Search for the cell housing the specified text and yield its [X, Y] center coordinate. 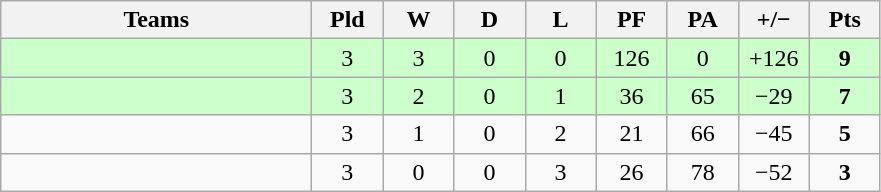
Pts [844, 20]
36 [632, 96]
+126 [774, 58]
9 [844, 58]
78 [702, 172]
W [418, 20]
26 [632, 172]
5 [844, 134]
+/− [774, 20]
L [560, 20]
65 [702, 96]
PA [702, 20]
Teams [156, 20]
66 [702, 134]
−29 [774, 96]
D [490, 20]
126 [632, 58]
PF [632, 20]
−52 [774, 172]
−45 [774, 134]
Pld [348, 20]
21 [632, 134]
7 [844, 96]
